Determine the [x, y] coordinate at the center of the cell enclosing the given text.  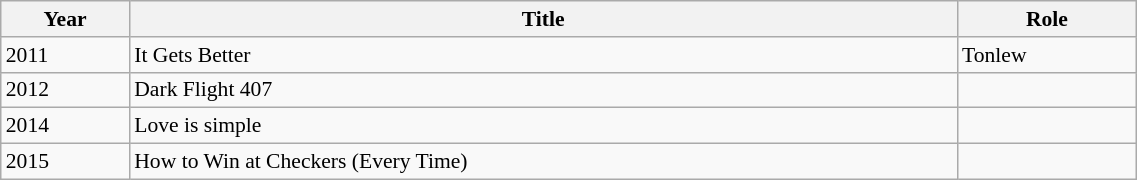
2011 [65, 55]
Dark Flight 407 [543, 90]
Year [65, 19]
Love is simple [543, 126]
2012 [65, 90]
2014 [65, 126]
It Gets Better [543, 55]
Role [1047, 19]
2015 [65, 162]
How to Win at Checkers (Every Time) [543, 162]
Tonlew [1047, 55]
Title [543, 19]
